Return [x, y] of the center of cell containing provided text 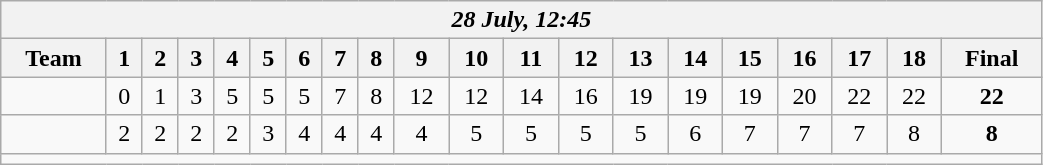
18 [914, 58]
17 [860, 58]
Final [992, 58]
13 [640, 58]
Team [54, 58]
9 [422, 58]
11 [532, 58]
10 [476, 58]
15 [750, 58]
0 [124, 96]
20 [804, 96]
28 July, 12:45 [522, 20]
